Find where the given text appears and provide that cell's center as (X, Y) coordinate. 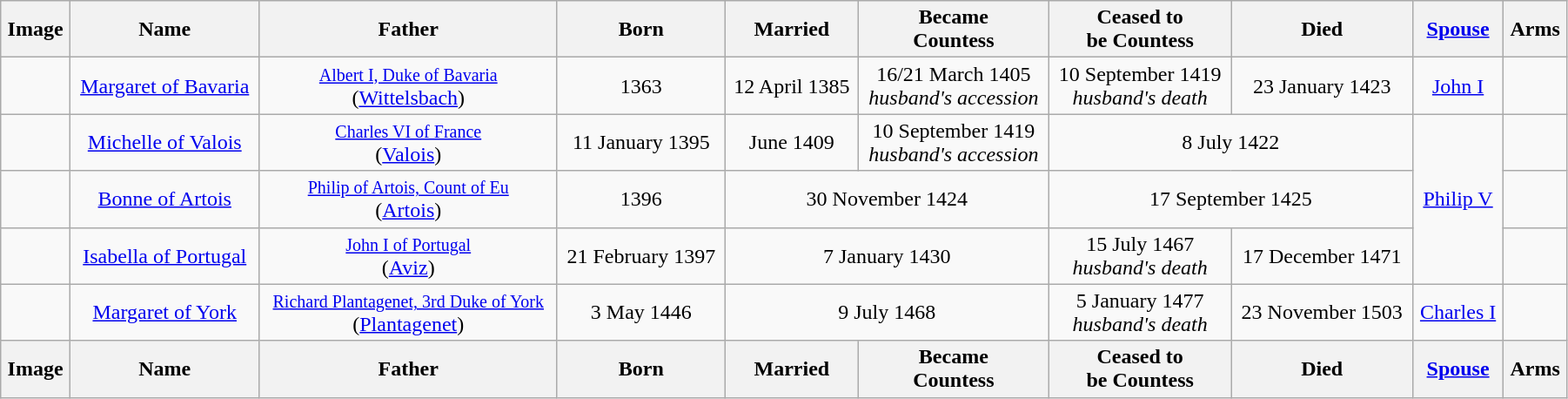
John I (1457, 85)
10 September 1419husband's accession (954, 143)
John I of Portugal(Aviz) (408, 256)
17 September 1425 (1230, 199)
23 November 1503 (1322, 312)
3 May 1446 (640, 312)
12 April 1385 (792, 85)
7 January 1430 (887, 256)
16/21 March 1405husband's accession (954, 85)
Albert I, Duke of Bavaria(Wittelsbach) (408, 85)
Bonne of Artois (164, 199)
8 July 1422 (1230, 143)
10 September 1419husband's death (1140, 85)
Charles VI of France(Valois) (408, 143)
15 July 1467husband's death (1140, 256)
5 January 1477husband's death (1140, 312)
23 January 1423 (1322, 85)
Philip V (1457, 199)
Charles I (1457, 312)
1396 (640, 199)
Margaret of Bavaria (164, 85)
June 1409 (792, 143)
9 July 1468 (887, 312)
Philip of Artois, Count of Eu(Artois) (408, 199)
1363 (640, 85)
21 February 1397 (640, 256)
30 November 1424 (887, 199)
17 December 1471 (1322, 256)
11 January 1395 (640, 143)
Richard Plantagenet, 3rd Duke of York(Plantagenet) (408, 312)
Isabella of Portugal (164, 256)
Michelle of Valois (164, 143)
Margaret of York (164, 312)
